Output the (x, y) coordinate of the center of the cell containing the given text.  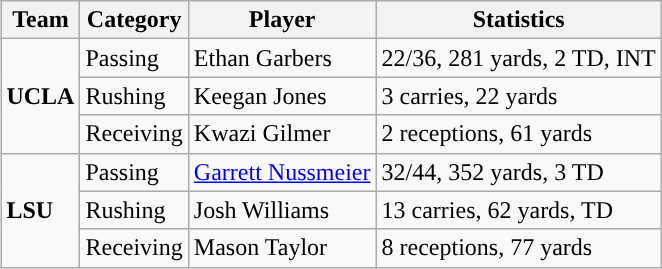
2 receptions, 61 yards (518, 134)
Keegan Jones (282, 96)
Category (134, 20)
32/44, 352 yards, 3 TD (518, 172)
Mason Taylor (282, 248)
13 carries, 62 yards, TD (518, 210)
Ethan Garbers (282, 58)
Statistics (518, 20)
8 receptions, 77 yards (518, 248)
UCLA (40, 96)
3 carries, 22 yards (518, 96)
Player (282, 20)
22/36, 281 yards, 2 TD, INT (518, 58)
LSU (40, 210)
Garrett Nussmeier (282, 172)
Josh Williams (282, 210)
Kwazi Gilmer (282, 134)
Team (40, 20)
